Locate the cell with the specified text and output its [x, y] center coordinate. 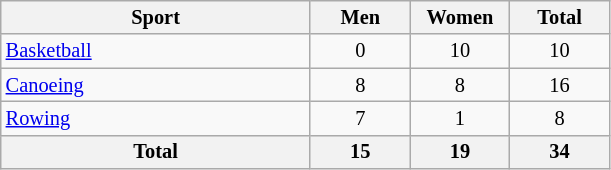
16 [560, 85]
Women [460, 17]
Basketball [156, 51]
Men [360, 17]
7 [360, 118]
19 [460, 152]
15 [360, 152]
0 [360, 51]
Canoeing [156, 85]
34 [560, 152]
1 [460, 118]
Rowing [156, 118]
Sport [156, 17]
